Locate the cell with the specified text and output its [X, Y] center coordinate. 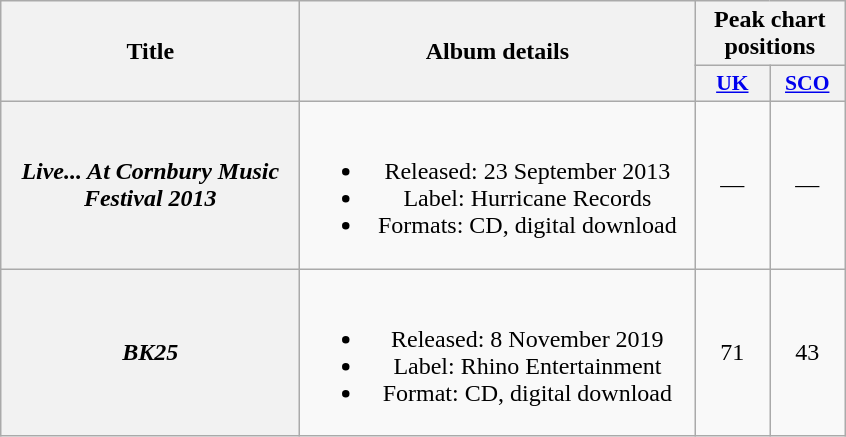
71 [732, 352]
Album details [498, 52]
43 [808, 352]
Released: 8 November 2019Label: Rhino EntertainmentFormat: CD, digital download [498, 352]
Peak chart positions [770, 34]
SCO [808, 84]
BK25 [150, 352]
Released: 23 September 2013Label: Hurricane RecordsFormats: CD, digital download [498, 184]
Live... At Cornbury Music Festival 2013 [150, 184]
UK [732, 84]
Title [150, 52]
